Determine the [X, Y] coordinate at the center of the cell enclosing the given text.  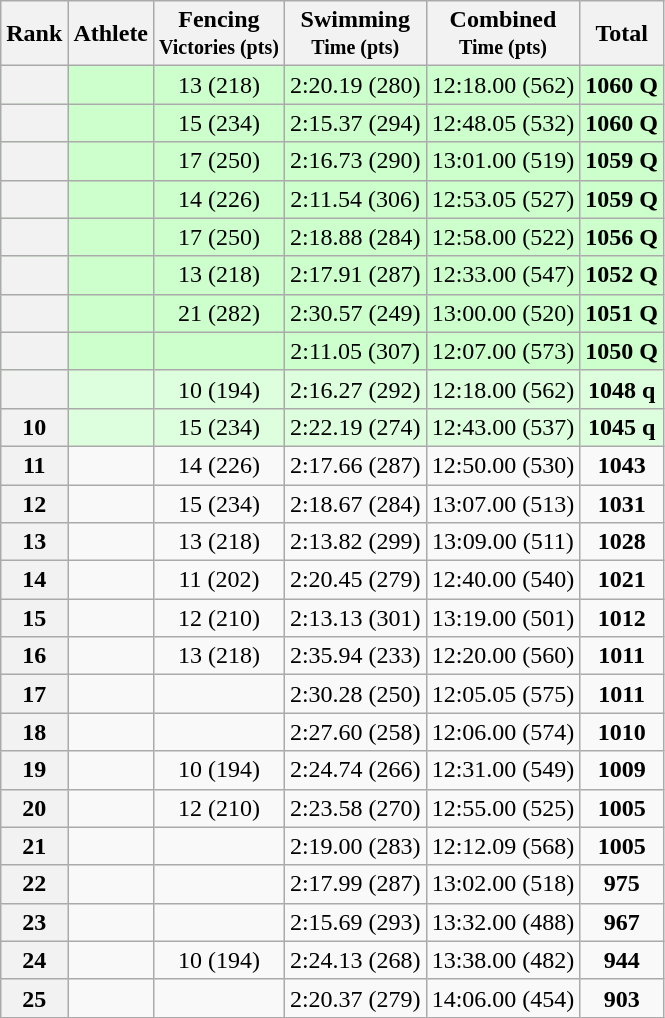
12:31.00 (549) [503, 770]
1012 [622, 618]
2:15.69 (293) [355, 922]
1031 [622, 503]
19 [34, 770]
12:05.05 (575) [503, 694]
2:19.00 (283) [355, 846]
2:18.67 (284) [355, 503]
12:58.00 (522) [503, 237]
1048 q [622, 389]
13:09.00 (511) [503, 542]
24 [34, 960]
17 [34, 694]
15 [34, 618]
13:07.00 (513) [503, 503]
2:13.13 (301) [355, 618]
13:01.00 (519) [503, 161]
1043 [622, 465]
1051 Q [622, 313]
1050 Q [622, 351]
22 [34, 884]
14:06.00 (454) [503, 998]
2:17.91 (287) [355, 275]
1009 [622, 770]
967 [622, 922]
975 [622, 884]
2:16.27 (292) [355, 389]
25 [34, 998]
13:00.00 (520) [503, 313]
1056 Q [622, 237]
12:50.00 (530) [503, 465]
1021 [622, 580]
Fencing Victories (pts) [220, 34]
Swimming Time (pts) [355, 34]
2:24.74 (266) [355, 770]
2:16.73 (290) [355, 161]
12:12.09 (568) [503, 846]
2:23.58 (270) [355, 808]
14 [34, 580]
903 [622, 998]
2:18.88 (284) [355, 237]
12:43.00 (537) [503, 427]
12:20.00 (560) [503, 656]
23 [34, 922]
21 [34, 846]
2:13.82 (299) [355, 542]
12:55.00 (525) [503, 808]
12 [34, 503]
2:30.57 (249) [355, 313]
Athlete [111, 34]
Rank [34, 34]
2:24.13 (268) [355, 960]
21 (282) [220, 313]
12:40.00 (540) [503, 580]
2:11.54 (306) [355, 199]
2:17.99 (287) [355, 884]
13:02.00 (518) [503, 884]
2:20.19 (280) [355, 85]
Combined Time (pts) [503, 34]
1010 [622, 732]
13:38.00 (482) [503, 960]
13:32.00 (488) [503, 922]
13:19.00 (501) [503, 618]
12:48.05 (532) [503, 123]
2:11.05 (307) [355, 351]
12:06.00 (574) [503, 732]
2:30.28 (250) [355, 694]
2:20.37 (279) [355, 998]
Total [622, 34]
2:27.60 (258) [355, 732]
2:22.19 (274) [355, 427]
2:15.37 (294) [355, 123]
2:20.45 (279) [355, 580]
20 [34, 808]
944 [622, 960]
11 (202) [220, 580]
1052 Q [622, 275]
2:35.94 (233) [355, 656]
2:17.66 (287) [355, 465]
10 [34, 427]
12:07.00 (573) [503, 351]
1045 q [622, 427]
13 [34, 542]
16 [34, 656]
11 [34, 465]
18 [34, 732]
12:33.00 (547) [503, 275]
1028 [622, 542]
12:53.05 (527) [503, 199]
